Pinpoint the cell where the given text exists, returning its [x, y] midpoint coordinate. 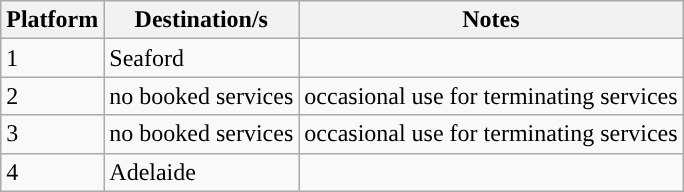
3 [52, 134]
Destination/s [202, 20]
4 [52, 172]
Notes [491, 20]
2 [52, 96]
Adelaide [202, 172]
Seaford [202, 58]
1 [52, 58]
Platform [52, 20]
